Output the (x, y) coordinate of the center of the cell containing the given text.  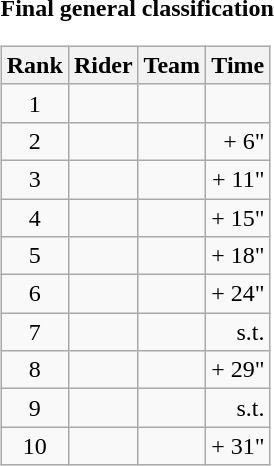
+ 29" (238, 370)
9 (34, 408)
2 (34, 141)
+ 18" (238, 256)
Time (238, 65)
+ 11" (238, 179)
+ 31" (238, 446)
Rider (103, 65)
3 (34, 179)
+ 15" (238, 217)
8 (34, 370)
4 (34, 217)
1 (34, 103)
Team (172, 65)
7 (34, 332)
10 (34, 446)
6 (34, 294)
+ 24" (238, 294)
Rank (34, 65)
5 (34, 256)
+ 6" (238, 141)
